Scan for the cell matching the given text and deliver its [X, Y] coordinate at center. 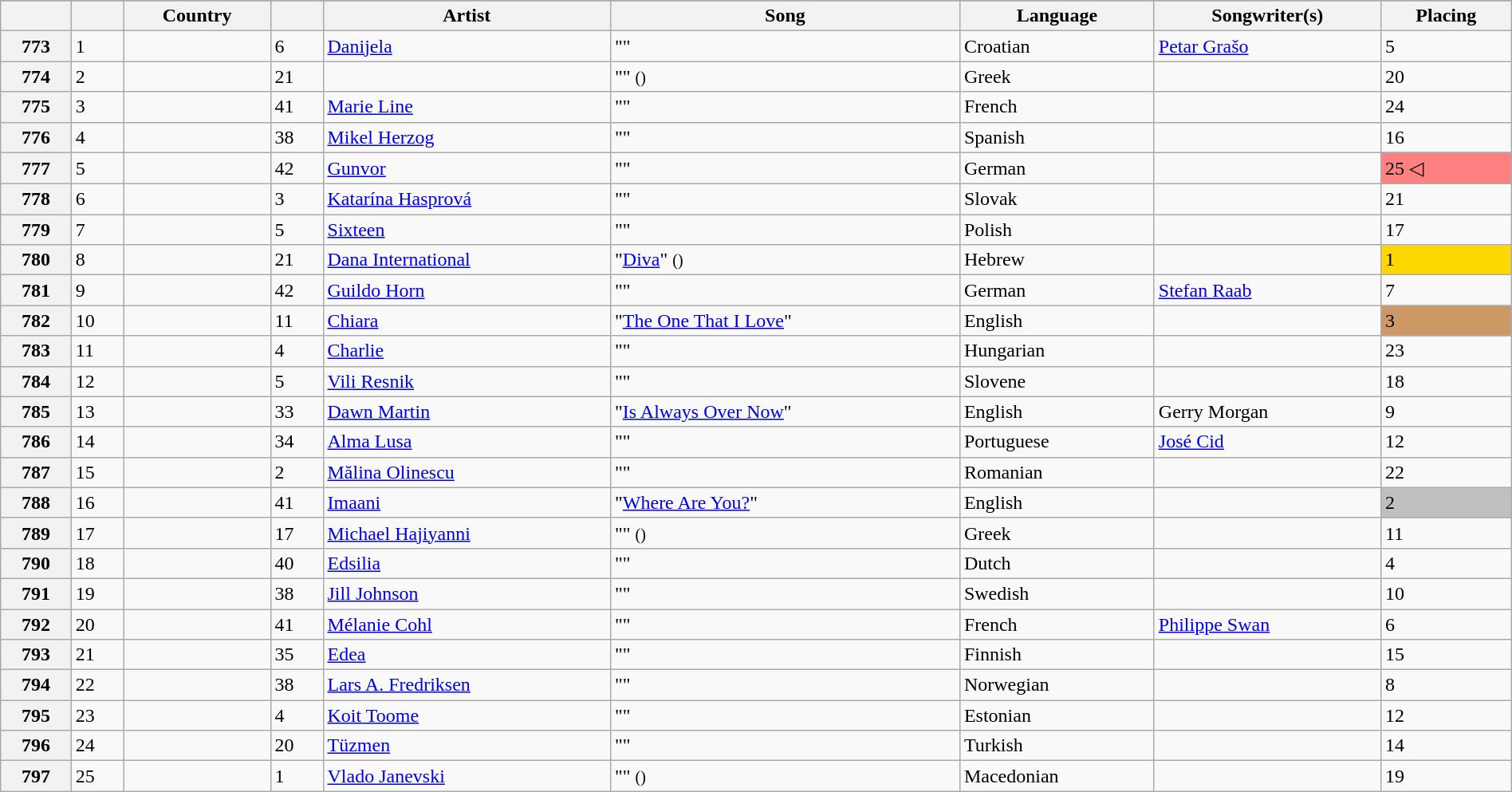
Dutch [1057, 563]
Edea [467, 655]
Charlie [467, 351]
35 [297, 655]
794 [37, 685]
40 [297, 563]
Slovak [1057, 199]
Lars A. Fredriksen [467, 685]
Slovene [1057, 381]
Dawn Martin [467, 412]
Spanish [1057, 137]
Michael Hajiyanni [467, 533]
795 [37, 715]
775 [37, 107]
Mikel Herzog [467, 137]
"The One That I Love" [785, 321]
"Diva" () [785, 260]
Placing [1446, 16]
Guildo Horn [467, 290]
787 [37, 472]
Songwriter(s) [1267, 16]
Koit Toome [467, 715]
Artist [467, 16]
Language [1057, 16]
Swedish [1057, 593]
780 [37, 260]
789 [37, 533]
Danijela [467, 46]
784 [37, 381]
Song [785, 16]
Polish [1057, 230]
34 [297, 442]
Stefan Raab [1267, 290]
"Where Are You?" [785, 502]
Vlado Janevski [467, 776]
Marie Line [467, 107]
Edsilia [467, 563]
Sixteen [467, 230]
791 [37, 593]
792 [37, 625]
Vili Resnik [467, 381]
774 [37, 77]
796 [37, 746]
Estonian [1057, 715]
"Is Always Over Now" [785, 412]
778 [37, 199]
Philippe Swan [1267, 625]
Hebrew [1057, 260]
Gerry Morgan [1267, 412]
Portuguese [1057, 442]
Country [197, 16]
773 [37, 46]
797 [37, 776]
776 [37, 137]
788 [37, 502]
Croatian [1057, 46]
25 ◁ [1446, 168]
781 [37, 290]
Alma Lusa [467, 442]
13 [97, 412]
Chiara [467, 321]
793 [37, 655]
José Cid [1267, 442]
Gunvor [467, 168]
Turkish [1057, 746]
785 [37, 412]
Jill Johnson [467, 593]
790 [37, 563]
33 [297, 412]
786 [37, 442]
Finnish [1057, 655]
Romanian [1057, 472]
Macedonian [1057, 776]
Norwegian [1057, 685]
Dana International [467, 260]
Katarína Hasprová [467, 199]
Hungarian [1057, 351]
25 [97, 776]
Petar Grašo [1267, 46]
777 [37, 168]
782 [37, 321]
Imaani [467, 502]
Mélanie Cohl [467, 625]
Tüzmen [467, 746]
779 [37, 230]
783 [37, 351]
Mălina Olinescu [467, 472]
